Identify which cell holds the provided text, then report its [X, Y] central coordinate. 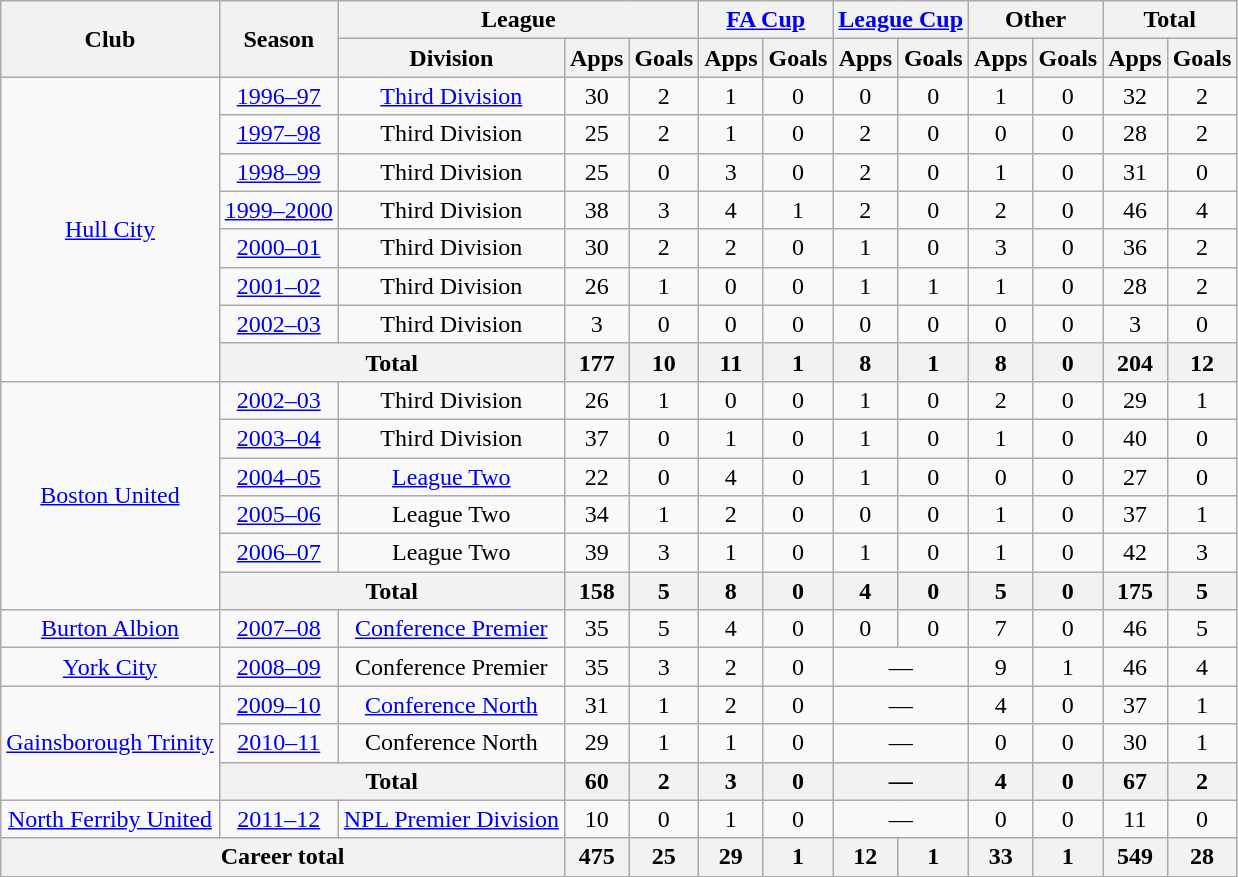
2007–08 [278, 629]
Season [278, 39]
7 [1001, 629]
40 [1135, 438]
32 [1135, 96]
Club [110, 39]
34 [596, 515]
2011–12 [278, 819]
FA Cup [766, 20]
1997–98 [278, 134]
2001–02 [278, 286]
League [518, 20]
158 [596, 591]
1999–2000 [278, 210]
Hull City [110, 229]
Burton Albion [110, 629]
2005–06 [278, 515]
39 [596, 553]
42 [1135, 553]
Career total [283, 857]
Boston United [110, 495]
36 [1135, 248]
2006–07 [278, 553]
22 [596, 477]
North Ferriby United [110, 819]
2000–01 [278, 248]
1998–99 [278, 172]
York City [110, 667]
2009–10 [278, 705]
204 [1135, 362]
Gainsborough Trinity [110, 743]
175 [1135, 591]
549 [1135, 857]
2003–04 [278, 438]
33 [1001, 857]
9 [1001, 667]
67 [1135, 781]
27 [1135, 477]
2004–05 [278, 477]
NPL Premier Division [451, 819]
2010–11 [278, 743]
60 [596, 781]
2008–09 [278, 667]
177 [596, 362]
38 [596, 210]
475 [596, 857]
1996–97 [278, 96]
Division [451, 58]
Other [1036, 20]
League Cup [901, 20]
